From the cell containing the given text, extract its center point as (X, Y) coordinate. 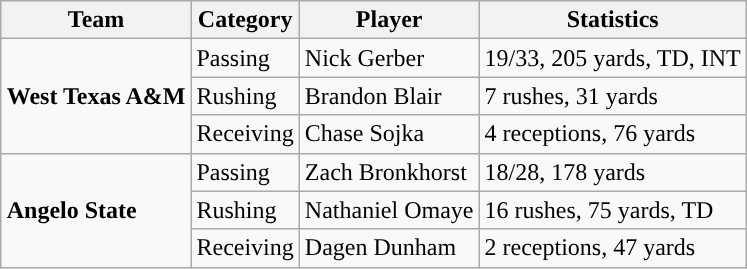
Dagen Dunham (389, 248)
7 rushes, 31 yards (612, 96)
Brandon Blair (389, 96)
4 receptions, 76 yards (612, 134)
16 rushes, 75 yards, TD (612, 210)
Player (389, 20)
Nick Gerber (389, 58)
Chase Sojka (389, 134)
2 receptions, 47 yards (612, 248)
18/28, 178 yards (612, 172)
Team (96, 20)
Nathaniel Omaye (389, 210)
Category (245, 20)
West Texas A&M (96, 96)
Angelo State (96, 210)
Statistics (612, 20)
19/33, 205 yards, TD, INT (612, 58)
Zach Bronkhorst (389, 172)
